Return [x, y] of the center of cell containing provided text 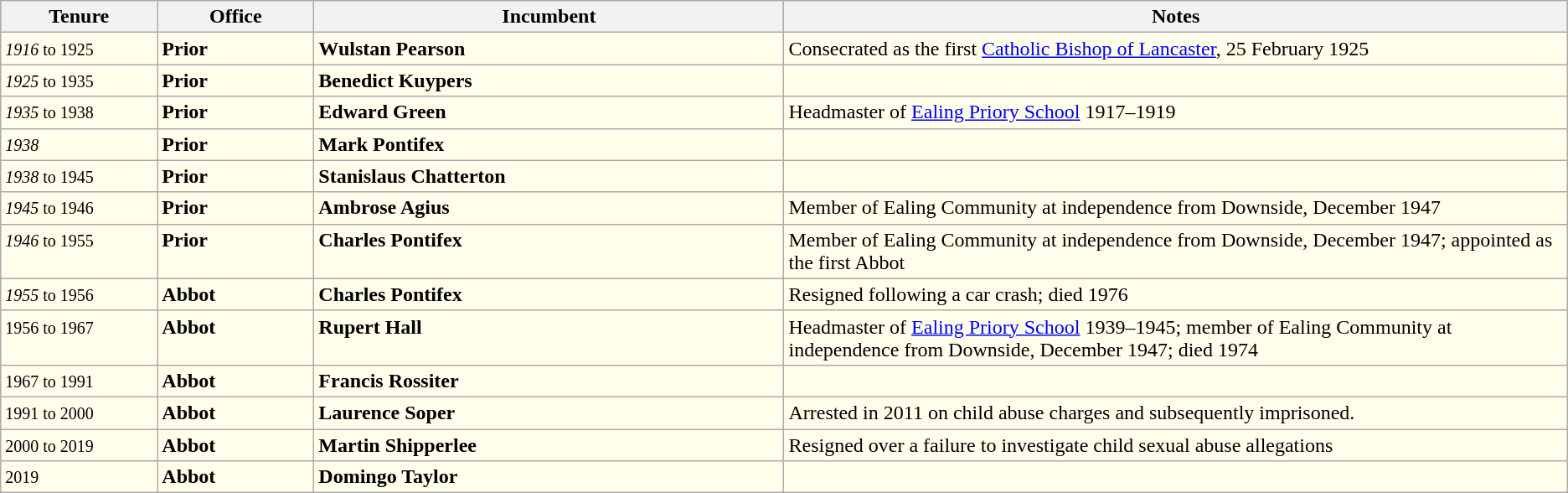
1955 to 1956 [79, 294]
Arrested in 2011 on child abuse charges and subsequently imprisoned. [1176, 413]
Rupert Hall [549, 337]
Stanislaus Chatterton [549, 176]
Office [236, 17]
1938 to 1945 [79, 176]
Francis Rossiter [549, 381]
Resigned following a car crash; died 1976 [1176, 294]
1916 to 1925 [79, 49]
Resigned over a failure to investigate child sexual abuse allegations [1176, 445]
Laurence Soper [549, 413]
1935 to 1938 [79, 112]
Member of Ealing Community at independence from Downside, December 1947 [1176, 208]
Wulstan Pearson [549, 49]
1991 to 2000 [79, 413]
Ambrose Agius [549, 208]
1925 to 1935 [79, 80]
1946 to 1955 [79, 252]
Tenure [79, 17]
1945 to 1946 [79, 208]
Member of Ealing Community at independence from Downside, December 1947; appointed as the first Abbot [1176, 252]
1956 to 1967 [79, 337]
Consecrated as the first Catholic Bishop of Lancaster, 25 February 1925 [1176, 49]
Headmaster of Ealing Priory School 1939–1945; member of Ealing Community at independence from Downside, December 1947; died 1974 [1176, 337]
2019 [79, 477]
Edward Green [549, 112]
Mark Pontifex [549, 144]
1967 to 1991 [79, 381]
Notes [1176, 17]
Martin Shipperlee [549, 445]
Incumbent [549, 17]
Benedict Kuypers [549, 80]
Domingo Taylor [549, 477]
1938 [79, 144]
2000 to 2019 [79, 445]
Headmaster of Ealing Priory School 1917–1919 [1176, 112]
